From the cell containing the given text, extract its center point as (X, Y) coordinate. 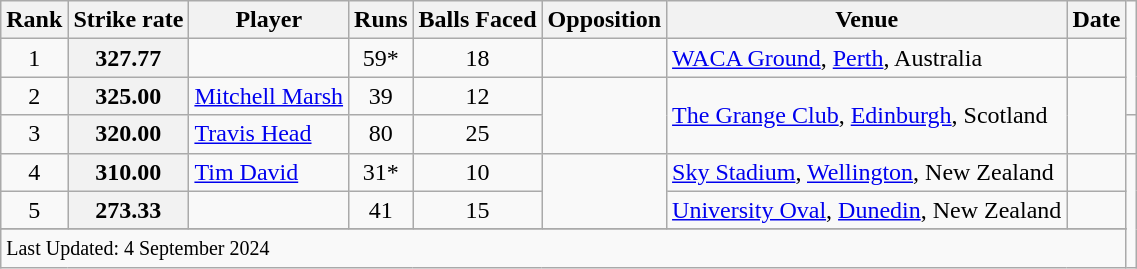
325.00 (128, 96)
1 (34, 58)
4 (34, 172)
41 (381, 210)
320.00 (128, 134)
59* (381, 58)
Opposition (604, 20)
25 (478, 134)
Mitchell Marsh (269, 96)
WACA Ground, Perth, Australia (867, 58)
Venue (867, 20)
Strike rate (128, 20)
310.00 (128, 172)
5 (34, 210)
327.77 (128, 58)
12 (478, 96)
15 (478, 210)
31* (381, 172)
Sky Stadium, Wellington, New Zealand (867, 172)
Player (269, 20)
Date (1096, 20)
Tim David (269, 172)
Balls Faced (478, 20)
Rank (34, 20)
Last Updated: 4 September 2024 (564, 248)
University Oval, Dunedin, New Zealand (867, 210)
80 (381, 134)
Runs (381, 20)
273.33 (128, 210)
3 (34, 134)
10 (478, 172)
Travis Head (269, 134)
2 (34, 96)
The Grange Club, Edinburgh, Scotland (867, 115)
39 (381, 96)
18 (478, 58)
